Pinpoint the cell where the given text exists, returning its [X, Y] midpoint coordinate. 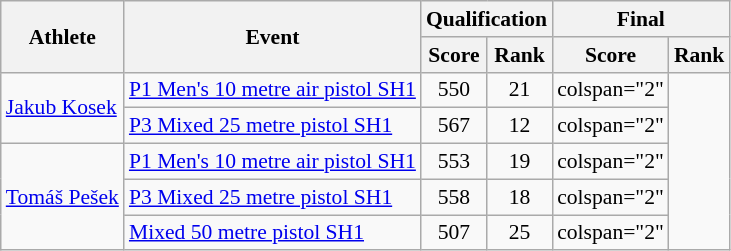
Tomáš Pešek [62, 198]
Jakub Kosek [62, 108]
19 [520, 162]
Event [272, 36]
12 [520, 126]
25 [520, 233]
18 [520, 197]
Athlete [62, 36]
Final [640, 19]
558 [454, 197]
567 [454, 126]
Qualification [486, 19]
21 [520, 90]
553 [454, 162]
550 [454, 90]
Mixed 50 metre pistol SH1 [272, 233]
507 [454, 233]
